From the cell containing the given text, extract its center point as [x, y] coordinate. 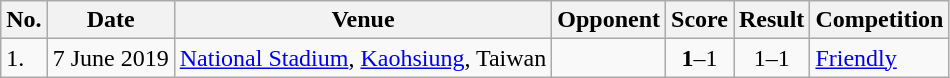
Opponent [609, 20]
1. [24, 58]
No. [24, 20]
Date [110, 20]
Score [700, 20]
Friendly [880, 58]
National Stadium, Kaohsiung, Taiwan [363, 58]
Result [772, 20]
7 June 2019 [110, 58]
Competition [880, 20]
Venue [363, 20]
